Find where the given text appears and provide that cell's center as [X, Y] coordinate. 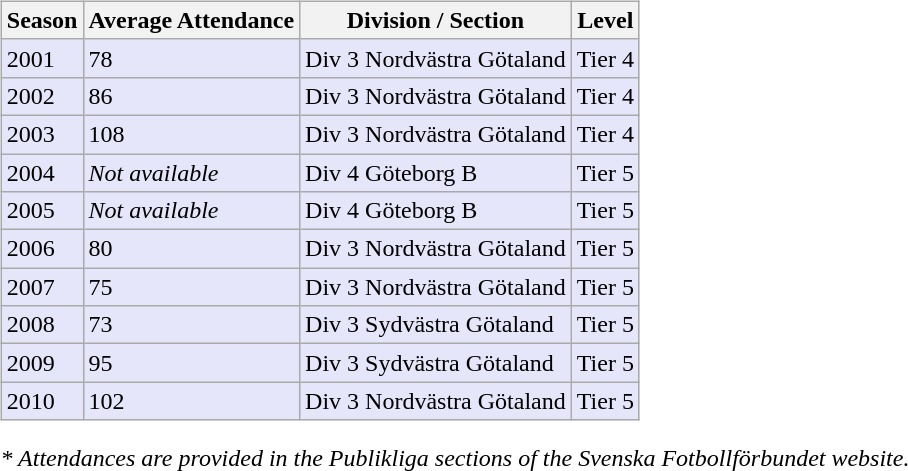
Average Attendance [192, 20]
2003 [42, 134]
2004 [42, 173]
Level [605, 20]
2007 [42, 287]
86 [192, 96]
Season [42, 20]
78 [192, 58]
2006 [42, 249]
2005 [42, 211]
108 [192, 134]
73 [192, 325]
75 [192, 287]
102 [192, 401]
2008 [42, 325]
2010 [42, 401]
80 [192, 249]
Division / Section [436, 20]
2009 [42, 363]
2002 [42, 96]
95 [192, 363]
2001 [42, 58]
